Determine the (x, y) coordinate at the center of the cell enclosing the given text.  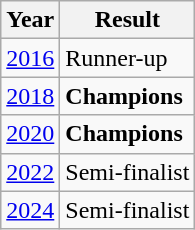
2016 (30, 58)
Result (128, 20)
2024 (30, 210)
2018 (30, 96)
Runner-up (128, 58)
2022 (30, 172)
2020 (30, 134)
Year (30, 20)
